For the text-containing cell, return its midpoint in (x, y) coordinate format. 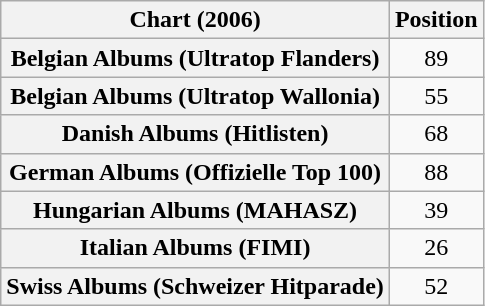
26 (436, 248)
Belgian Albums (Ultratop Flanders) (196, 58)
Danish Albums (Hitlisten) (196, 134)
52 (436, 286)
39 (436, 210)
Chart (2006) (196, 20)
Position (436, 20)
89 (436, 58)
Swiss Albums (Schweizer Hitparade) (196, 286)
68 (436, 134)
Hungarian Albums (MAHASZ) (196, 210)
German Albums (Offizielle Top 100) (196, 172)
Belgian Albums (Ultratop Wallonia) (196, 96)
Italian Albums (FIMI) (196, 248)
55 (436, 96)
88 (436, 172)
